Capture the cell that displays the provided text and extract its [X, Y] central coordinate. 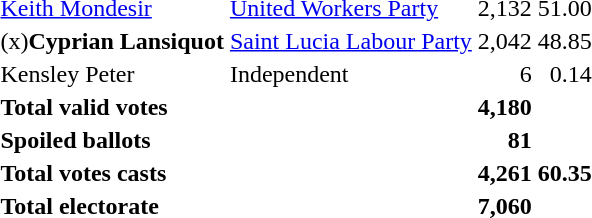
4,180 [504, 107]
Independent [350, 74]
4,261 [504, 173]
81 [504, 140]
6 [504, 74]
2,042 [504, 41]
Saint Lucia Labour Party [350, 41]
